Determine the [X, Y] coordinate at the center of the cell enclosing the given text.  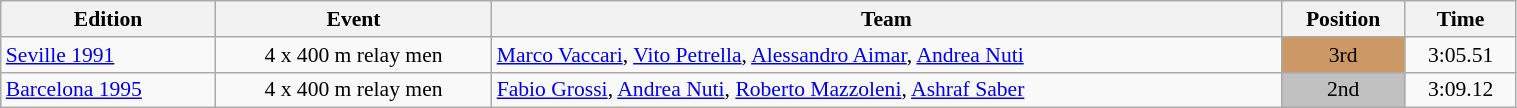
Edition [108, 19]
Position [1343, 19]
Event [353, 19]
Time [1460, 19]
Marco Vaccari, Vito Petrella, Alessandro Aimar, Andrea Nuti [886, 55]
3:05.51 [1460, 55]
Fabio Grossi, Andrea Nuti, Roberto Mazzoleni, Ashraf Saber [886, 90]
Barcelona 1995 [108, 90]
3rd [1343, 55]
3:09.12 [1460, 90]
2nd [1343, 90]
Seville 1991 [108, 55]
Team [886, 19]
